Output the (x, y) coordinate of the center of the cell containing the given text.  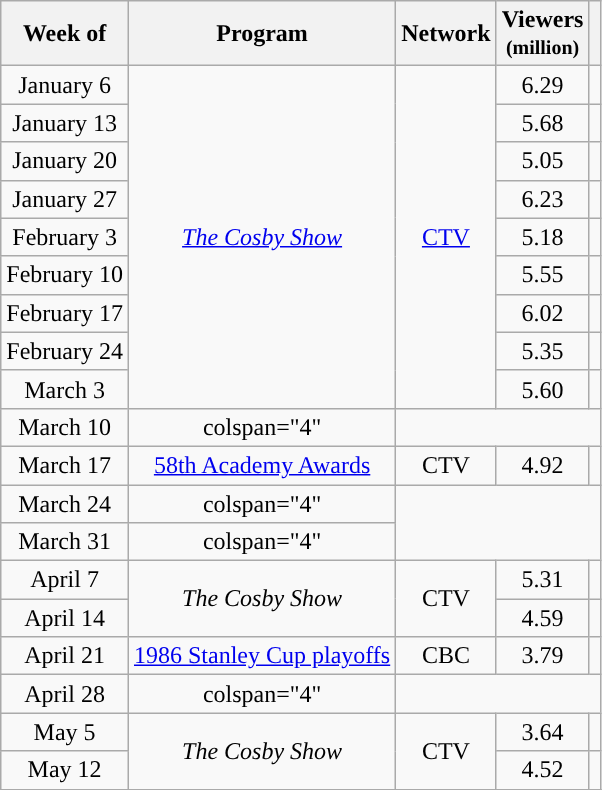
February 17 (65, 313)
January 20 (65, 161)
5.31 (542, 580)
April 7 (65, 580)
February 10 (65, 275)
58th Academy Awards (262, 465)
6.23 (542, 199)
May 5 (65, 732)
5.18 (542, 237)
April 28 (65, 694)
March 10 (65, 427)
CBC (446, 656)
5.35 (542, 351)
May 12 (65, 770)
January 27 (65, 199)
March 24 (65, 503)
March 31 (65, 542)
March 17 (65, 465)
1986 Stanley Cup playoffs (262, 656)
March 3 (65, 389)
6.02 (542, 313)
5.55 (542, 275)
Network (446, 34)
4.52 (542, 770)
3.79 (542, 656)
January 6 (65, 85)
April 21 (65, 656)
5.60 (542, 389)
Week of (65, 34)
Viewers(million) (542, 34)
4.92 (542, 465)
January 13 (65, 123)
5.68 (542, 123)
6.29 (542, 85)
February 24 (65, 351)
5.05 (542, 161)
3.64 (542, 732)
4.59 (542, 618)
April 14 (65, 618)
February 3 (65, 237)
Program (262, 34)
